Locate the cell with the specified text and output its [x, y] center coordinate. 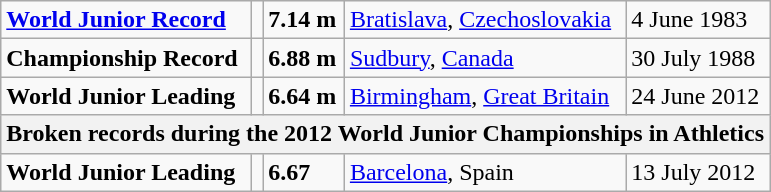
7.14 m [304, 20]
6.88 m [304, 58]
World Junior Record [126, 20]
30 July 1988 [698, 58]
Championship Record [126, 58]
Barcelona, Spain [484, 172]
6.67 [304, 172]
13 July 2012 [698, 172]
6.64 m [304, 96]
Bratislava, Czechoslovakia [484, 20]
4 June 1983 [698, 20]
Birmingham, Great Britain [484, 96]
24 June 2012 [698, 96]
Sudbury, Canada [484, 58]
Broken records during the 2012 World Junior Championships in Athletics [386, 134]
